Capture the cell that displays the provided text and extract its (X, Y) central coordinate. 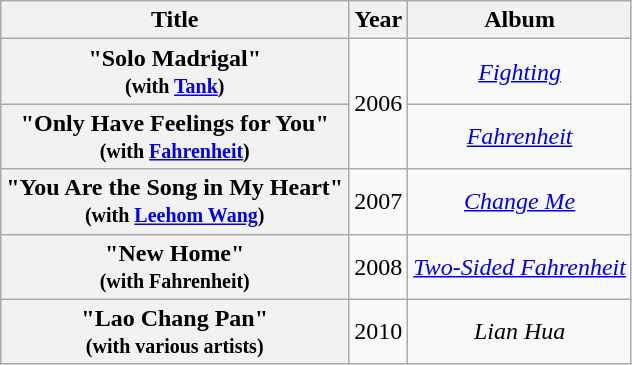
2008 (378, 266)
2010 (378, 332)
Album (520, 20)
"New Home"(with Fahrenheit) (175, 266)
"Solo Madrigal"(with Tank) (175, 72)
"You Are the Song in My Heart"(with Leehom Wang) (175, 202)
Fighting (520, 72)
Fahrenheit (520, 136)
Title (175, 20)
Two-Sided Fahrenheit (520, 266)
Year (378, 20)
"Lao Chang Pan"(with various artists) (175, 332)
2007 (378, 202)
Lian Hua (520, 332)
"Only Have Feelings for You"(with Fahrenheit) (175, 136)
Change Me (520, 202)
2006 (378, 104)
